Search for the cell housing the specified text and yield its [x, y] center coordinate. 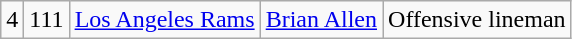
111 [46, 20]
Los Angeles Rams [164, 20]
Brian Allen [321, 20]
4 [12, 20]
Offensive lineman [478, 20]
